For the text-containing cell, return its midpoint in (X, Y) coordinate format. 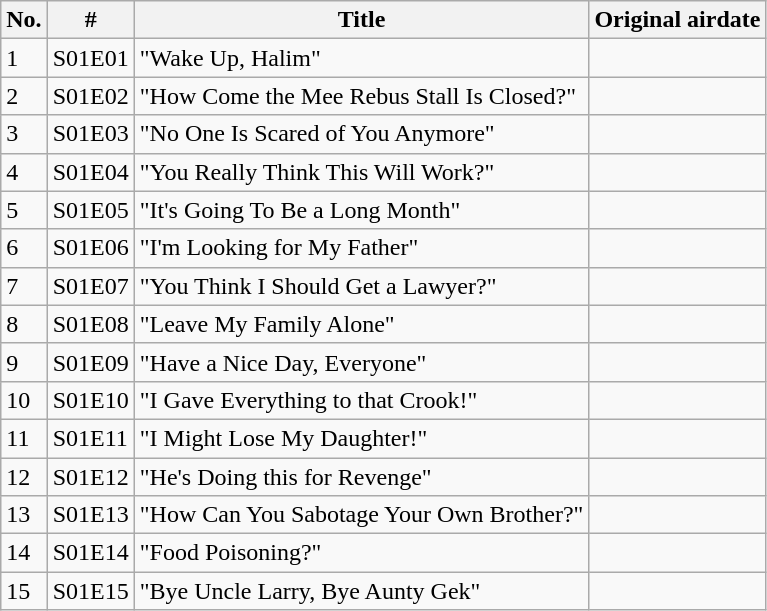
S01E14 (90, 553)
S01E08 (90, 324)
"How Come the Mee Rebus Stall Is Closed?" (362, 96)
"Wake Up, Halim" (362, 58)
S01E04 (90, 172)
"No One Is Scared of You Anymore" (362, 134)
11 (24, 438)
"Have a Nice Day, Everyone" (362, 362)
3 (24, 134)
"Leave My Family Alone" (362, 324)
12 (24, 477)
S01E13 (90, 515)
Original airdate (678, 20)
"Food Poisoning?" (362, 553)
S01E05 (90, 210)
6 (24, 248)
15 (24, 591)
4 (24, 172)
"You Really Think This Will Work?" (362, 172)
S01E09 (90, 362)
S01E15 (90, 591)
9 (24, 362)
S01E10 (90, 400)
"I Might Lose My Daughter!" (362, 438)
S01E12 (90, 477)
1 (24, 58)
S01E03 (90, 134)
S01E06 (90, 248)
Title (362, 20)
S01E01 (90, 58)
No. (24, 20)
"I Gave Everything to that Crook!" (362, 400)
S01E02 (90, 96)
5 (24, 210)
7 (24, 286)
10 (24, 400)
# (90, 20)
8 (24, 324)
2 (24, 96)
S01E07 (90, 286)
13 (24, 515)
"It's Going To Be a Long Month" (362, 210)
"He's Doing this for Revenge" (362, 477)
"I'm Looking for My Father" (362, 248)
14 (24, 553)
"How Can You Sabotage Your Own Brother?" (362, 515)
S01E11 (90, 438)
"You Think I Should Get a Lawyer?" (362, 286)
"Bye Uncle Larry, Bye Aunty Gek" (362, 591)
